Find where the given text appears and provide that cell's center as [x, y] coordinate. 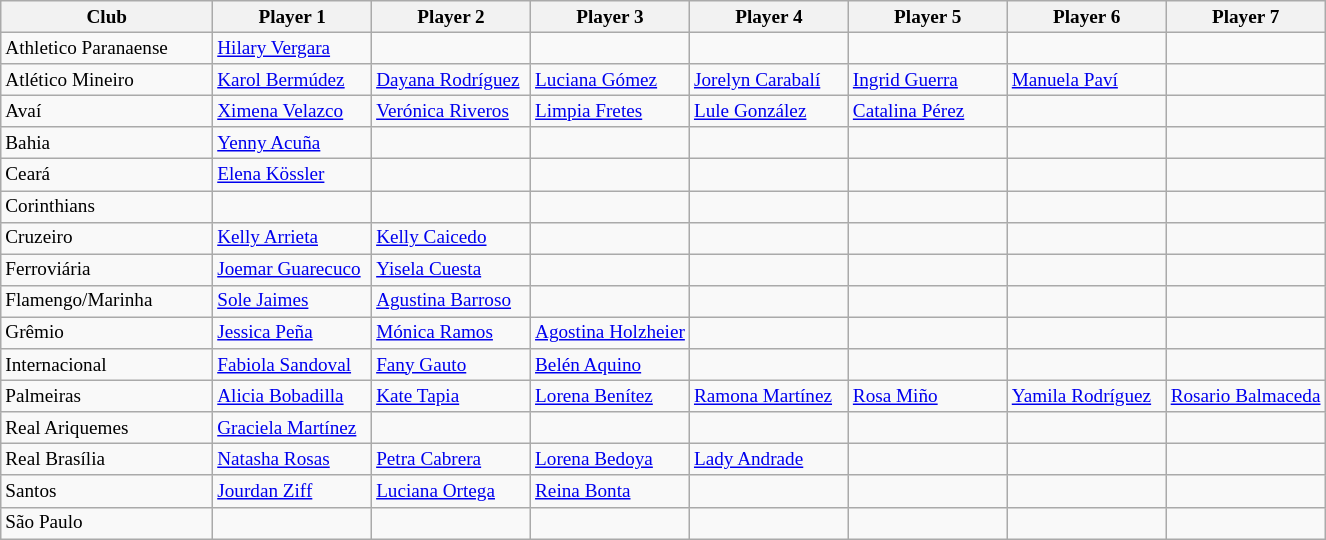
Dayana Rodríguez [452, 80]
São Paulo [107, 523]
Kelly Caicedo [452, 238]
Lorena Benítez [610, 396]
Avaí [107, 111]
Graciela Martínez [292, 428]
Atlético Mineiro [107, 80]
Verónica Riveros [452, 111]
Lorena Bedoya [610, 460]
Palmeiras [107, 396]
Sole Jaimes [292, 301]
Lady Andrade [768, 460]
Corinthians [107, 206]
Joemar Guarecuco [292, 270]
Natasha Rosas [292, 460]
Reina Bonta [610, 491]
Yenny Acuña [292, 143]
Player 5 [928, 17]
Yamila Rodríguez [1086, 396]
Luciana Gómez [610, 80]
Ramona Martínez [768, 396]
Ferroviária [107, 270]
Karol Bermúdez [292, 80]
Manuela Paví [1086, 80]
Agustina Barroso [452, 301]
Petra Cabrera [452, 460]
Ceará [107, 175]
Limpia Fretes [610, 111]
Internacional [107, 365]
Kelly Arrieta [292, 238]
Belén Aquino [610, 365]
Ingrid Guerra [928, 80]
Fany Gauto [452, 365]
Lule González [768, 111]
Player 1 [292, 17]
Real Brasília [107, 460]
Yisela Cuesta [452, 270]
Player 2 [452, 17]
Luciana Ortega [452, 491]
Mónica Ramos [452, 333]
Cruzeiro [107, 238]
Club [107, 17]
Catalina Pérez [928, 111]
Grêmio [107, 333]
Player 7 [1246, 17]
Real Ariquemes [107, 428]
Player 4 [768, 17]
Jessica Peña [292, 333]
Rosario Balmaceda [1246, 396]
Santos [107, 491]
Hilary Vergara [292, 48]
Flamengo/Marinha [107, 301]
Fabiola Sandoval [292, 365]
Player 3 [610, 17]
Elena Kössler [292, 175]
Rosa Miño [928, 396]
Kate Tapia [452, 396]
Agostina Holzheier [610, 333]
Athletico Paranaense [107, 48]
Jourdan Ziff [292, 491]
Bahia [107, 143]
Alicia Bobadilla [292, 396]
Ximena Velazco [292, 111]
Player 6 [1086, 17]
Jorelyn Carabalí [768, 80]
